Extract the (x, y) coordinate from the center of the cell holding the provided text.  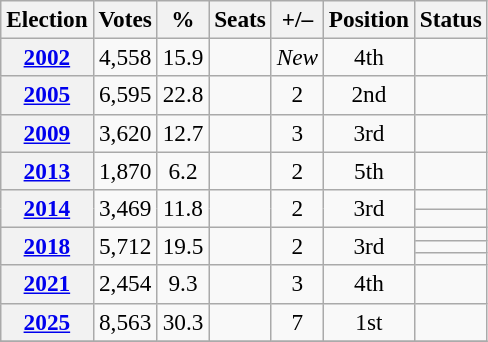
1,870 (125, 170)
19.5 (183, 246)
9.3 (183, 284)
2021 (47, 284)
3,620 (125, 133)
Seats (240, 19)
5th (368, 170)
2013 (47, 170)
3,469 (125, 208)
Status (450, 19)
2002 (47, 57)
% (183, 19)
30.3 (183, 322)
1st (368, 322)
8,563 (125, 322)
2014 (47, 208)
4,558 (125, 57)
2nd (368, 95)
6,595 (125, 95)
11.8 (183, 208)
5,712 (125, 246)
2,454 (125, 284)
2018 (47, 246)
Position (368, 19)
12.7 (183, 133)
Votes (125, 19)
6.2 (183, 170)
New (297, 57)
Election (47, 19)
7 (297, 322)
2009 (47, 133)
+/– (297, 19)
2025 (47, 322)
2005 (47, 95)
15.9 (183, 57)
22.8 (183, 95)
